Detect which cell encompasses the target text, then output its [x, y] center coordinate. 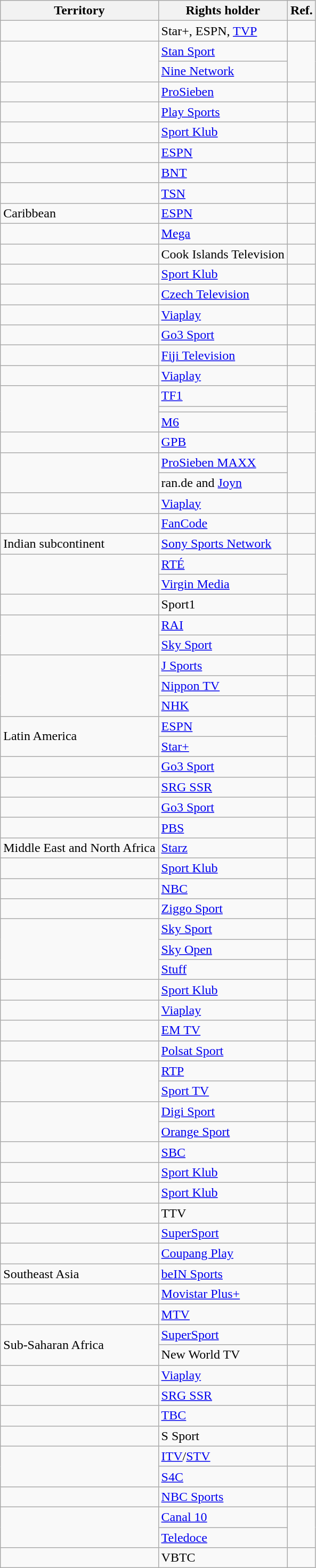
TTV [223, 1213]
Star+ [223, 746]
Ref. [302, 11]
EM TV [223, 1030]
Rights holder [223, 11]
Star+, ESPN, TVP [223, 31]
Cook Islands Television [223, 254]
GPB [223, 442]
Sky Open [223, 949]
VBTC [223, 1558]
TBC [223, 1416]
Caribbean [79, 213]
Orange Sport [223, 1132]
J Sports [223, 665]
ran.de and Joyn [223, 483]
PBS [223, 827]
NBC Sports [223, 1497]
RTÉ [223, 564]
Sport1 [223, 605]
beIN Sports [223, 1274]
ITV/STV [223, 1456]
Virgin Media [223, 584]
Sport TV [223, 1091]
Sony Sports Network [223, 543]
M6 [223, 422]
TSN [223, 193]
Polsat Sport [223, 1051]
NBC [223, 888]
BNT [223, 173]
Coupang Play [223, 1254]
Canal 10 [223, 1517]
Mega [223, 233]
Middle East and North Africa [79, 848]
SBC [223, 1152]
Nine Network [223, 71]
Indian subcontinent [79, 543]
RAI [223, 625]
S4C [223, 1476]
ProSieben [223, 92]
Fiji Television [223, 355]
S Sport [223, 1436]
Sub-Saharan Africa [79, 1345]
Starz [223, 848]
Czech Television [223, 295]
Nippon TV [223, 686]
Digi Sport [223, 1111]
MTV [223, 1314]
Stan Sport [223, 51]
Play Sports [223, 112]
Latin America [79, 736]
Southeast Asia [79, 1274]
Stuff [223, 970]
Ziggo Sport [223, 909]
FanCode [223, 523]
ProSieben MAXX [223, 462]
Movistar Plus+ [223, 1294]
RTP [223, 1071]
NHK [223, 706]
New World TV [223, 1355]
TF1 [223, 396]
Teledoce [223, 1537]
Territory [79, 11]
